Find where the given text appears and provide that cell's center as [X, Y] coordinate. 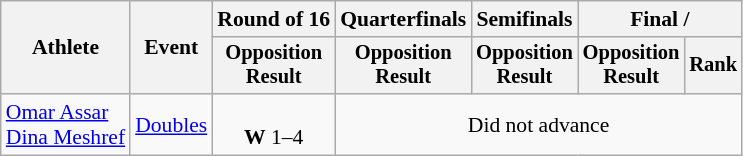
Did not advance [538, 124]
Quarterfinals [403, 19]
Rank [713, 66]
Round of 16 [274, 19]
Omar AssarDina Meshref [66, 124]
Event [171, 48]
Final / [660, 19]
Athlete [66, 48]
Doubles [171, 124]
Semifinals [524, 19]
W 1–4 [274, 124]
